For the text-containing cell, return its midpoint in (X, Y) coordinate format. 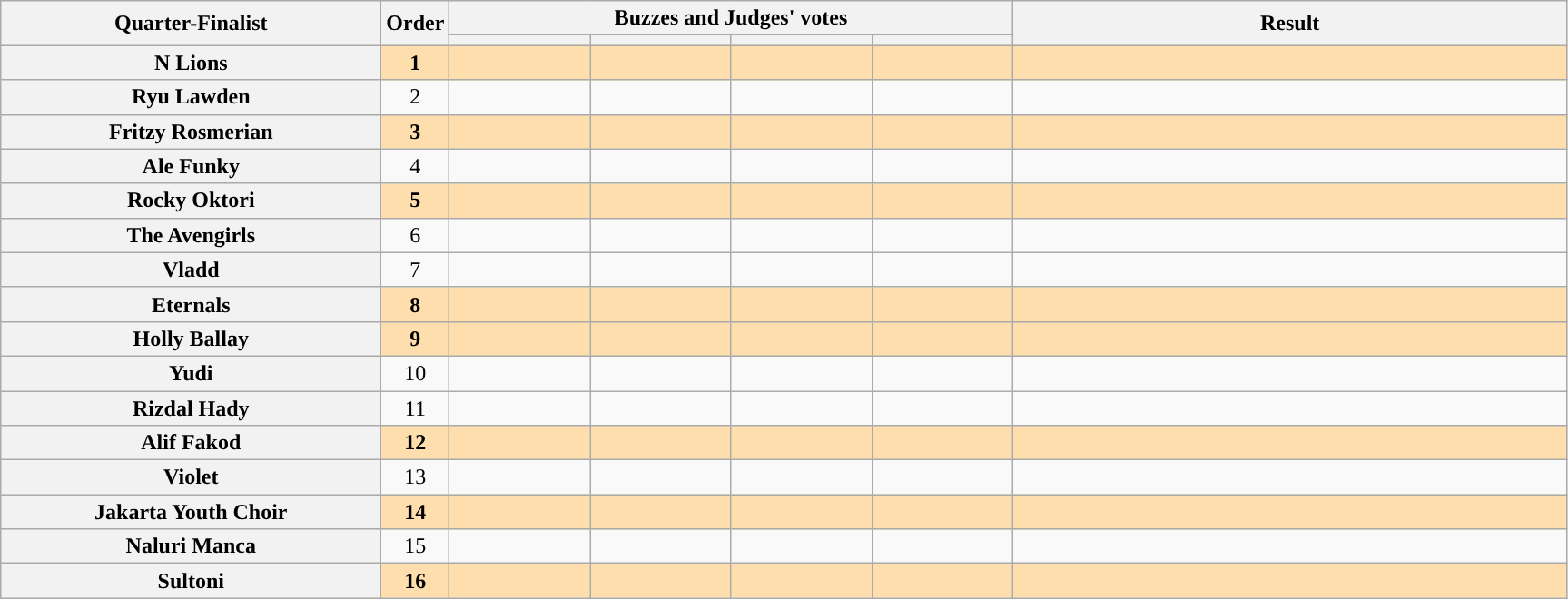
Yudi (191, 373)
Fritzy Rosmerian (191, 132)
Buzzes and Judges' votes (731, 18)
2 (416, 97)
10 (416, 373)
Quarter-Finalist (191, 24)
7 (416, 270)
15 (416, 546)
9 (416, 339)
Holly Ballay (191, 339)
Violet (191, 477)
Rocky Oktori (191, 201)
13 (416, 477)
Vladd (191, 270)
5 (416, 201)
Order (416, 24)
14 (416, 512)
11 (416, 408)
Ryu Lawden (191, 97)
3 (416, 132)
4 (416, 166)
Rizdal Hady (191, 408)
12 (416, 443)
The Avengirls (191, 235)
N Lions (191, 63)
Jakarta Youth Choir (191, 512)
16 (416, 581)
Eternals (191, 304)
Alif Fakod (191, 443)
Result (1289, 24)
Naluri Manca (191, 546)
1 (416, 63)
6 (416, 235)
Sultoni (191, 581)
Ale Funky (191, 166)
8 (416, 304)
